Search for the cell housing the specified text and yield its (X, Y) center coordinate. 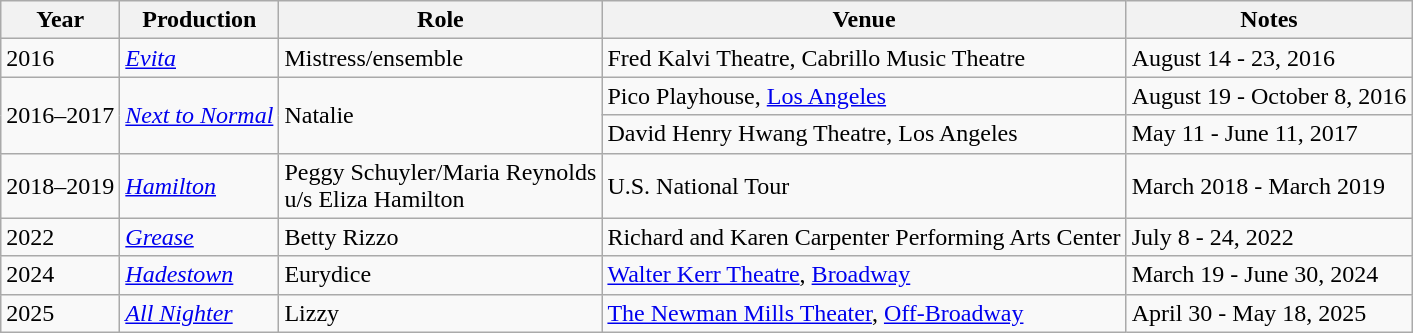
The Newman Mills Theater, Off-Broadway (864, 313)
2018–2019 (60, 186)
March 2018 - March 2019 (1269, 186)
2016–2017 (60, 115)
April 30 - May 18, 2025 (1269, 313)
Role (440, 20)
David Henry Hwang Theatre, Los Angeles (864, 134)
August 19 - October 8, 2016 (1269, 96)
Next to Normal (200, 115)
All Nighter (200, 313)
Natalie (440, 115)
Hamilton (200, 186)
Production (200, 20)
Hadestown (200, 275)
2025 (60, 313)
2022 (60, 237)
Peggy Schuyler/Maria Reynoldsu/s Eliza Hamilton (440, 186)
Mistress/ensemble (440, 58)
Fred Kalvi Theatre, Cabrillo Music Theatre (864, 58)
May 11 - June 11, 2017 (1269, 134)
2024 (60, 275)
Venue (864, 20)
U.S. National Tour (864, 186)
Walter Kerr Theatre, Broadway (864, 275)
Richard and Karen Carpenter Performing Arts Center (864, 237)
July 8 - 24, 2022 (1269, 237)
Grease (200, 237)
August 14 - 23, 2016 (1269, 58)
Eurydice (440, 275)
Lizzy (440, 313)
Year (60, 20)
March 19 - June 30, 2024 (1269, 275)
Evita (200, 58)
Pico Playhouse, Los Angeles (864, 96)
Notes (1269, 20)
Betty Rizzo (440, 237)
2016 (60, 58)
